Return the (x, y) coordinate for the center point of the cell that contains the specified text.  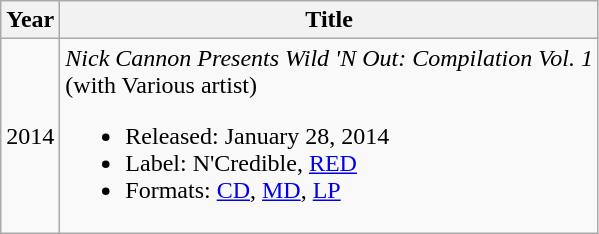
Year (30, 20)
2014 (30, 136)
Nick Cannon Presents Wild 'N Out: Compilation Vol. 1(with Various artist)Released: January 28, 2014Label: N'Credible, REDFormats: CD, MD, LP (330, 136)
Title (330, 20)
